Locate the cell with the specified text and output its [X, Y] center coordinate. 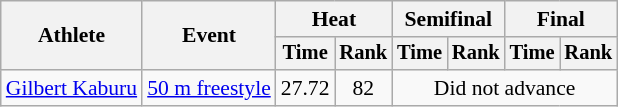
Athlete [72, 36]
82 [363, 88]
Semifinal [448, 19]
Event [209, 36]
50 m freestyle [209, 88]
Did not advance [504, 88]
Gilbert Kaburu [72, 88]
Final [561, 19]
27.72 [306, 88]
Heat [334, 19]
